Determine the [X, Y] coordinate at the center of the cell enclosing the given text.  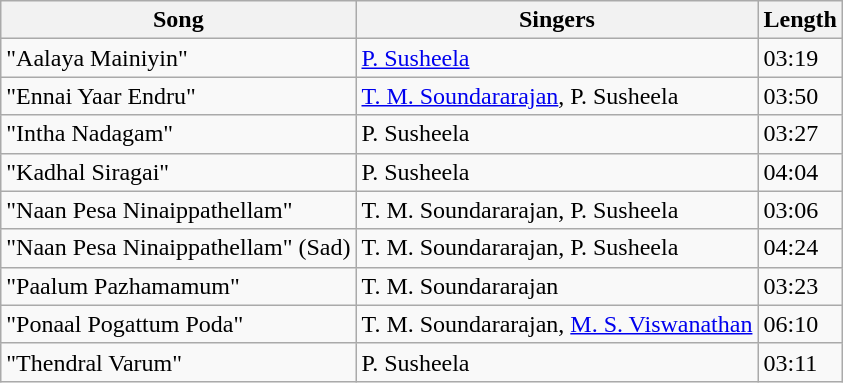
Song [178, 20]
03:11 [800, 362]
"Aalaya Mainiyin" [178, 58]
"Paalum Pazhamamum" [178, 286]
"Naan Pesa Ninaippathellam" [178, 210]
03:27 [800, 134]
Singers [557, 20]
Length [800, 20]
03:19 [800, 58]
"Ennai Yaar Endru" [178, 96]
03:06 [800, 210]
04:04 [800, 172]
03:23 [800, 286]
03:50 [800, 96]
06:10 [800, 324]
"Thendral Varum" [178, 362]
"Naan Pesa Ninaippathellam" (Sad) [178, 248]
T. M. Soundararajan [557, 286]
"Ponaal Pogattum Poda" [178, 324]
T. M. Soundararajan, M. S. Viswanathan [557, 324]
"Kadhal Siragai" [178, 172]
"Intha Nadagam" [178, 134]
04:24 [800, 248]
